Determine the [X, Y] coordinate at the center of the cell enclosing the given text.  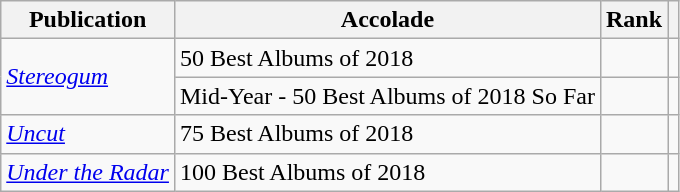
75 Best Albums of 2018 [387, 134]
Rank [634, 20]
50 Best Albums of 2018 [387, 58]
Stereogum [88, 77]
Mid-Year - 50 Best Albums of 2018 So Far [387, 96]
Publication [88, 20]
100 Best Albums of 2018 [387, 172]
Uncut [88, 134]
Accolade [387, 20]
Under the Radar [88, 172]
